Capture the cell that displays the provided text and extract its [X, Y] central coordinate. 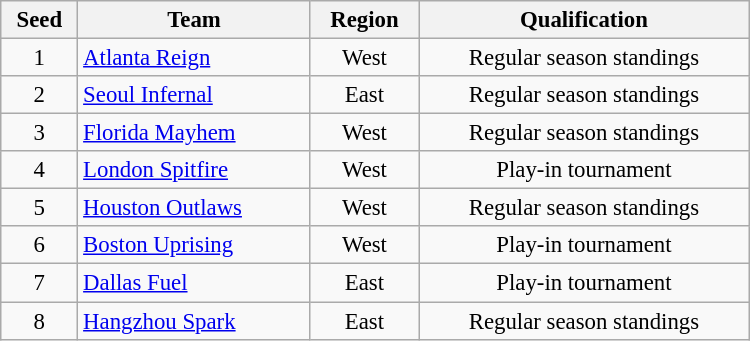
Seed [40, 20]
London Spitfire [194, 170]
1 [40, 58]
6 [40, 245]
Florida Mayhem [194, 133]
3 [40, 133]
Qualification [584, 20]
Region [364, 20]
4 [40, 170]
2 [40, 95]
7 [40, 283]
Houston Outlaws [194, 208]
5 [40, 208]
Boston Uprising [194, 245]
Dallas Fuel [194, 283]
8 [40, 321]
Team [194, 20]
Seoul Infernal [194, 95]
Atlanta Reign [194, 58]
Hangzhou Spark [194, 321]
